Return [X, Y] of the center of cell containing provided text 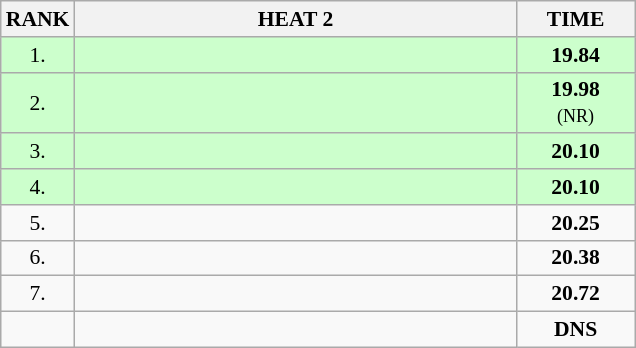
3. [38, 152]
RANK [38, 19]
6. [38, 258]
7. [38, 294]
19.98 (NR) [576, 102]
HEAT 2 [295, 19]
TIME [576, 19]
20.72 [576, 294]
2. [38, 102]
4. [38, 187]
20.25 [576, 223]
DNS [576, 330]
20.38 [576, 258]
5. [38, 223]
1. [38, 55]
19.84 [576, 55]
